Pinpoint the cell where the given text exists, returning its [x, y] midpoint coordinate. 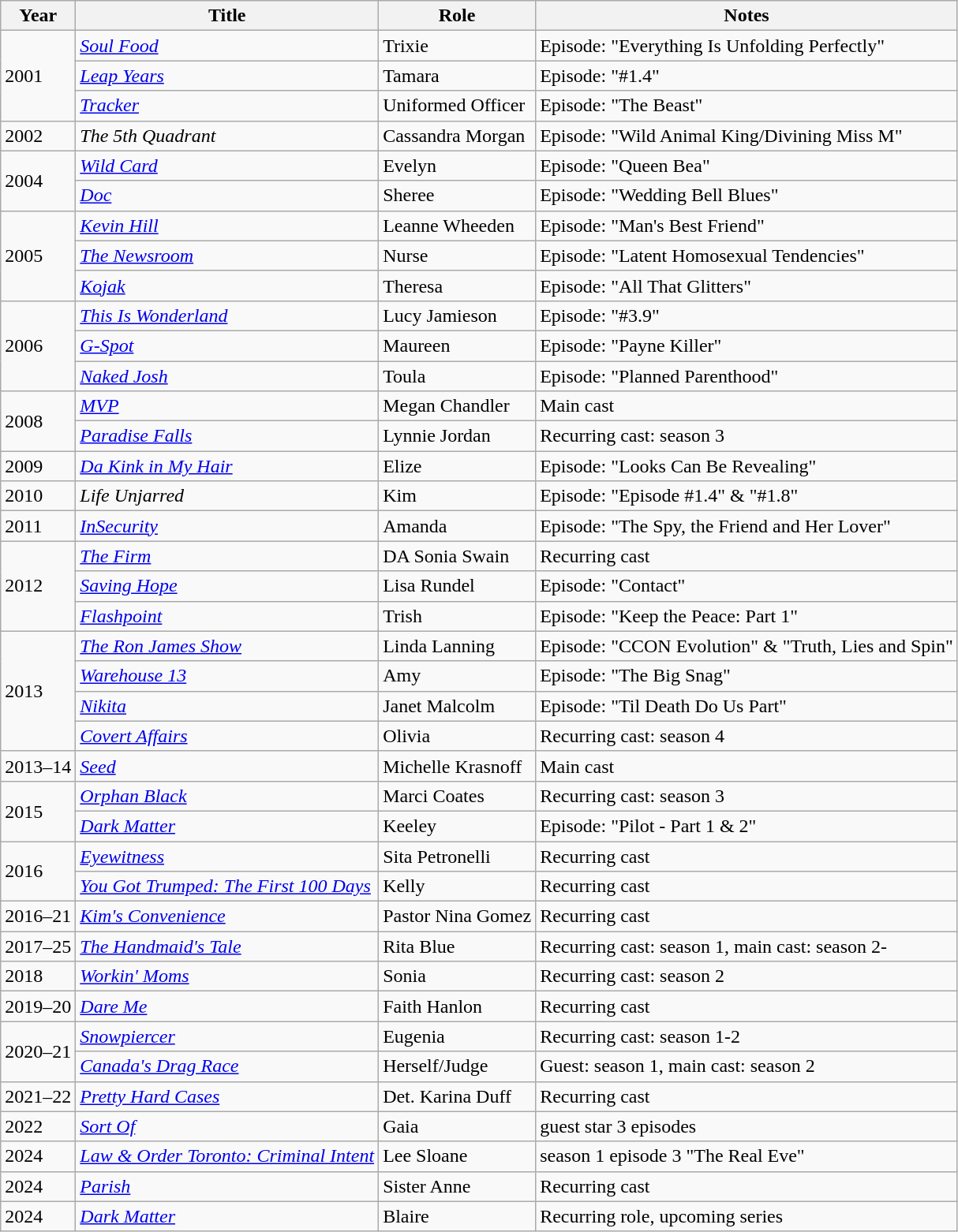
Uniformed Officer [458, 106]
2012 [38, 586]
Megan Chandler [458, 406]
2013 [38, 691]
Seed [227, 766]
2009 [38, 466]
Amanda [458, 526]
G-Spot [227, 345]
Leap Years [227, 76]
Guest: season 1, main cast: season 2 [747, 1066]
Episode: "Wild Animal King/Divining Miss M" [747, 136]
Rita Blue [458, 946]
2016–21 [38, 917]
Gaia [458, 1126]
Episode: "The Big Snag" [747, 676]
Michelle Krasnoff [458, 766]
Episode: "Til Death Do Us Part" [747, 706]
Nurse [458, 256]
Recurring cast: season 4 [747, 736]
Recurring cast: season 1-2 [747, 1036]
Kevin Hill [227, 226]
Episode: "#1.4" [747, 76]
This Is Wonderland [227, 315]
Episode: "#3.9" [747, 315]
Evelyn [458, 166]
Lynnie Jordan [458, 436]
Law & Order Toronto: Criminal Intent [227, 1156]
Saving Hope [227, 586]
Episode: "The Beast" [747, 106]
Episode: "Queen Bea" [747, 166]
Eugenia [458, 1036]
Keeley [458, 826]
Amy [458, 676]
The Firm [227, 556]
Kim's Convenience [227, 917]
Workin' Moms [227, 976]
Notes [747, 16]
Kojak [227, 286]
2005 [38, 256]
Orphan Black [227, 796]
Episode: "Latent Homosexual Tendencies" [747, 256]
Marci Coates [458, 796]
2001 [38, 76]
Linda Lanning [458, 646]
2002 [38, 136]
2022 [38, 1126]
2020–21 [38, 1051]
MVP [227, 406]
Toula [458, 376]
Episode: "Pilot - Part 1 & 2" [747, 826]
Theresa [458, 286]
Episode: "Episode #1.4" & "#1.8" [747, 496]
Det. Karina Duff [458, 1096]
Episode: "All That Glitters" [747, 286]
The Newsroom [227, 256]
Tamara [458, 76]
Eyewitness [227, 856]
Episode: "Man's Best Friend" [747, 226]
Recurring role, upcoming series [747, 1216]
Episode: "CCON Evolution" & "Truth, Lies and Spin" [747, 646]
Dare Me [227, 1006]
Lisa Rundel [458, 586]
Episode: "Looks Can Be Revealing" [747, 466]
The Handmaid's Tale [227, 946]
The 5th Quadrant [227, 136]
Episode: "Keep the Peace: Part 1" [747, 616]
The Ron James Show [227, 646]
Tracker [227, 106]
Cassandra Morgan [458, 136]
2013–14 [38, 766]
Parish [227, 1186]
Episode: "Everything Is Unfolding Perfectly" [747, 46]
Kim [458, 496]
Episode: "Payne Killer" [747, 345]
Sister Anne [458, 1186]
2015 [38, 811]
2011 [38, 526]
Episode: "The Spy, the Friend and Her Lover" [747, 526]
Sita Petronelli [458, 856]
Elize [458, 466]
2019–20 [38, 1006]
2010 [38, 496]
Nikita [227, 706]
Canada's Drag Race [227, 1066]
Trixie [458, 46]
Maureen [458, 345]
2016 [38, 871]
Snowpiercer [227, 1036]
2021–22 [38, 1096]
Naked Josh [227, 376]
Blaire [458, 1216]
Recurring cast: season 2 [747, 976]
2006 [38, 345]
Olivia [458, 736]
Episode: "Planned Parenthood" [747, 376]
Faith Hanlon [458, 1006]
2004 [38, 181]
2017–25 [38, 946]
2008 [38, 421]
Year [38, 16]
You Got Trumped: The First 100 Days [227, 887]
Da Kink in My Hair [227, 466]
Warehouse 13 [227, 676]
Pastor Nina Gomez [458, 917]
Life Unjarred [227, 496]
Janet Malcolm [458, 706]
Leanne Wheeden [458, 226]
Recurring cast: season 1, main cast: season 2- [747, 946]
Lee Sloane [458, 1156]
Covert Affairs [227, 736]
Wild Card [227, 166]
Role [458, 16]
Doc [227, 196]
Pretty Hard Cases [227, 1096]
DA Sonia Swain [458, 556]
Title [227, 16]
Paradise Falls [227, 436]
guest star 3 episodes [747, 1126]
Soul Food [227, 46]
2018 [38, 976]
Sort Of [227, 1126]
Herself/Judge [458, 1066]
Sonia [458, 976]
Sheree [458, 196]
Lucy Jamieson [458, 315]
Episode: "Wedding Bell Blues" [747, 196]
InSecurity [227, 526]
Trish [458, 616]
Flashpoint [227, 616]
Kelly [458, 887]
season 1 episode 3 "The Real Eve" [747, 1156]
Episode: "Contact" [747, 586]
